Scan for the cell matching the given text and deliver its (x, y) coordinate at center. 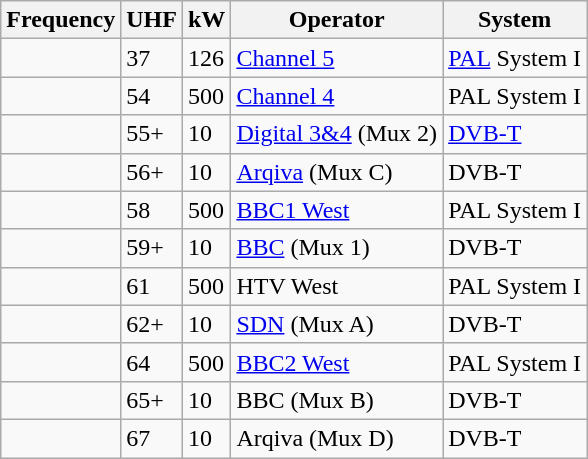
62+ (152, 324)
Arqiva (Mux C) (337, 172)
BBC (Mux B) (337, 400)
126 (206, 58)
System (515, 20)
37 (152, 58)
HTV West (337, 286)
65+ (152, 400)
Digital 3&4 (Mux 2) (337, 134)
SDN (Mux A) (337, 324)
54 (152, 96)
Channel 4 (337, 96)
58 (152, 210)
Channel 5 (337, 58)
Operator (337, 20)
BBC1 West (337, 210)
55+ (152, 134)
67 (152, 438)
64 (152, 362)
Frequency (61, 20)
59+ (152, 248)
BBC (Mux 1) (337, 248)
UHF (152, 20)
56+ (152, 172)
kW (206, 20)
BBC2 West (337, 362)
61 (152, 286)
Arqiva (Mux D) (337, 438)
